Find where the given text appears and provide that cell's center as (X, Y) coordinate. 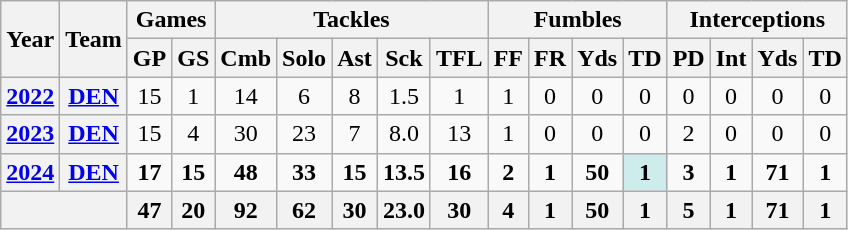
Int (731, 58)
GP (149, 58)
62 (304, 210)
13 (459, 134)
Fumbles (578, 20)
33 (304, 172)
23 (304, 134)
2024 (30, 172)
14 (246, 96)
92 (246, 210)
47 (149, 210)
Tackles (352, 20)
Interceptions (757, 20)
48 (246, 172)
2023 (30, 134)
5 (688, 210)
3 (688, 172)
20 (194, 210)
7 (355, 134)
1.5 (404, 96)
8.0 (404, 134)
Team (94, 39)
17 (149, 172)
Games (170, 20)
13.5 (404, 172)
GS (194, 58)
PD (688, 58)
Sck (404, 58)
8 (355, 96)
Year (30, 39)
23.0 (404, 210)
FF (508, 58)
TFL (459, 58)
Solo (304, 58)
2022 (30, 96)
6 (304, 96)
Ast (355, 58)
16 (459, 172)
Cmb (246, 58)
FR (550, 58)
